For the text-containing cell, return its midpoint in [X, Y] coordinate format. 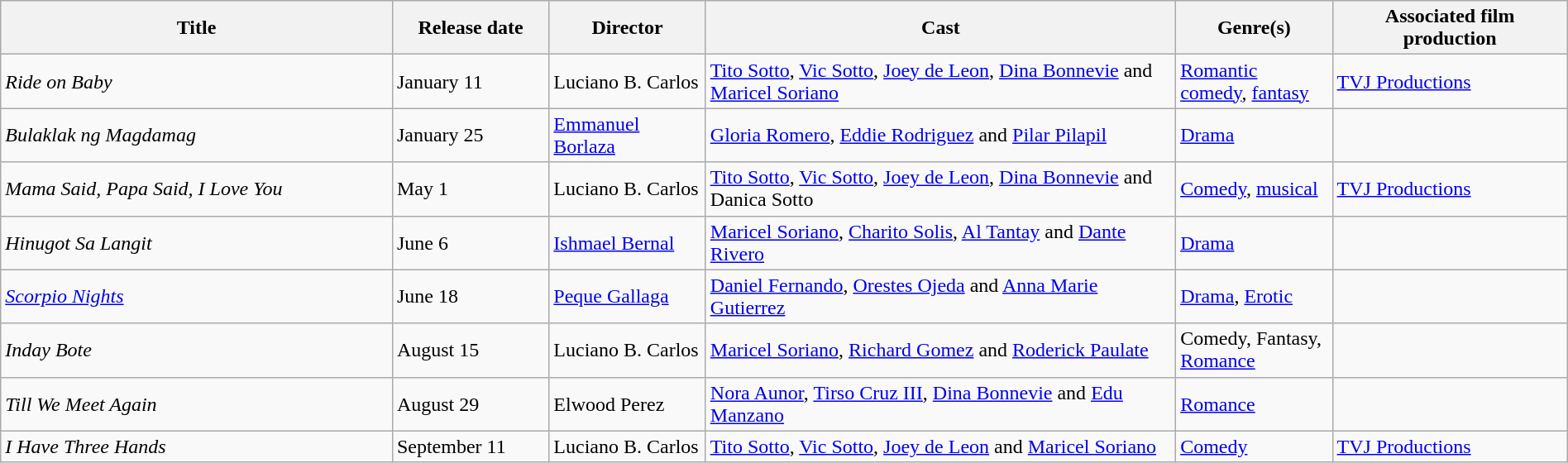
Tito Sotto, Vic Sotto, Joey de Leon and Maricel Soriano [940, 446]
Nora Aunor, Tirso Cruz III, Dina Bonnevie and Edu Manzano [940, 403]
Emmanuel Borlaza [627, 136]
Peque Gallaga [627, 296]
Director [627, 28]
Ishmael Bernal [627, 243]
January 11 [470, 81]
Title [197, 28]
Daniel Fernando, Orestes Ojeda and Anna Marie Gutierrez [940, 296]
Maricel Soriano, Richard Gomez and Roderick Paulate [940, 351]
Bulaklak ng Magdamag [197, 136]
Mama Said, Papa Said, I Love You [197, 189]
Release date [470, 28]
Tito Sotto, Vic Sotto, Joey de Leon, Dina Bonnevie and Maricel Soriano [940, 81]
Till We Meet Again [197, 403]
June 18 [470, 296]
Ride on Baby [197, 81]
June 6 [470, 243]
January 25 [470, 136]
Elwood Perez [627, 403]
Gloria Romero, Eddie Rodriguez and Pilar Pilapil [940, 136]
August 29 [470, 403]
August 15 [470, 351]
Tito Sotto, Vic Sotto, Joey de Leon, Dina Bonnevie and Danica Sotto [940, 189]
September 11 [470, 446]
Hinugot Sa Langit [197, 243]
Drama, Erotic [1254, 296]
Cast [940, 28]
Comedy [1254, 446]
Romance [1254, 403]
Maricel Soriano, Charito Solis, Al Tantay and Dante Rivero [940, 243]
Scorpio Nights [197, 296]
Romantic comedy, fantasy [1254, 81]
Comedy, musical [1254, 189]
I Have Three Hands [197, 446]
Inday Bote [197, 351]
Comedy, Fantasy, Romance [1254, 351]
Associated film production [1450, 28]
May 1 [470, 189]
Genre(s) [1254, 28]
